Identify which cell holds the provided text, then report its [X, Y] central coordinate. 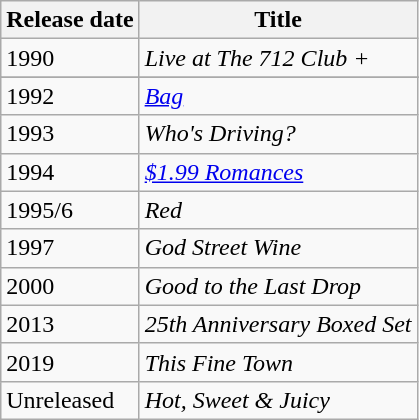
God Street Wine [278, 248]
25th Anniversary Boxed Set [278, 324]
Hot, Sweet & Juicy [278, 400]
Red [278, 210]
2019 [70, 362]
2000 [70, 286]
Title [278, 20]
Release date [70, 20]
2013 [70, 324]
1995/6 [70, 210]
1993 [70, 134]
Who's Driving? [278, 134]
This Fine Town [278, 362]
$1.99 Romances [278, 172]
1997 [70, 248]
Unreleased [70, 400]
1990 [70, 58]
1992 [70, 96]
Good to the Last Drop [278, 286]
Bag [278, 96]
1994 [70, 172]
Live at The 712 Club + [278, 58]
